Pinpoint the cell where the given text exists, returning its [X, Y] midpoint coordinate. 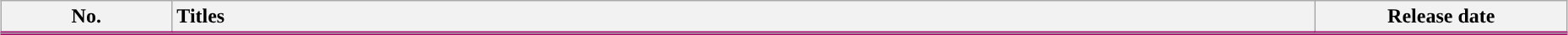
Titles [743, 17]
Release date [1441, 17]
No. [86, 17]
